Search for the cell housing the specified text and yield its (X, Y) center coordinate. 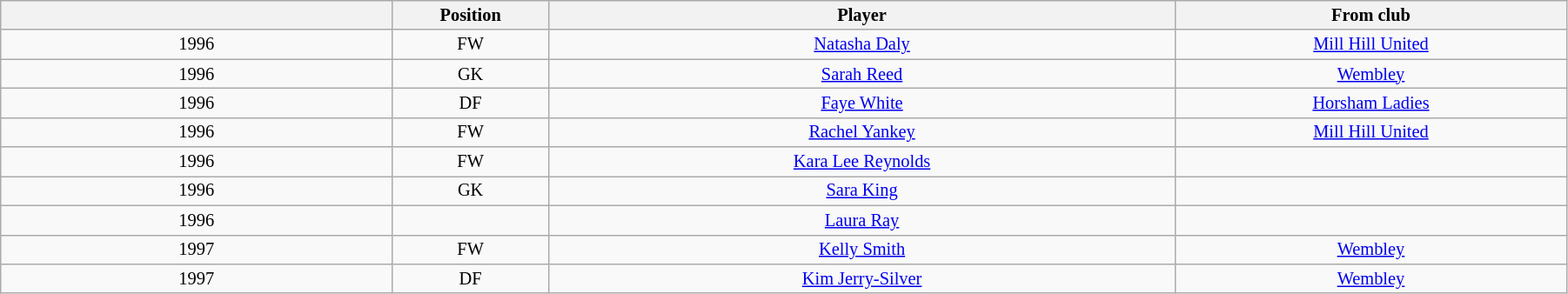
Player (862, 15)
Laura Ray (862, 220)
Sarah Reed (862, 74)
Position (471, 15)
From club (1371, 15)
Rachel Yankey (862, 132)
Faye White (862, 103)
Natasha Daly (862, 44)
Kim Jerry-Silver (862, 278)
Sara King (862, 190)
Kelly Smith (862, 250)
Horsham Ladies (1371, 103)
Kara Lee Reynolds (862, 162)
